Determine the (X, Y) coordinate at the center of the cell enclosing the given text.  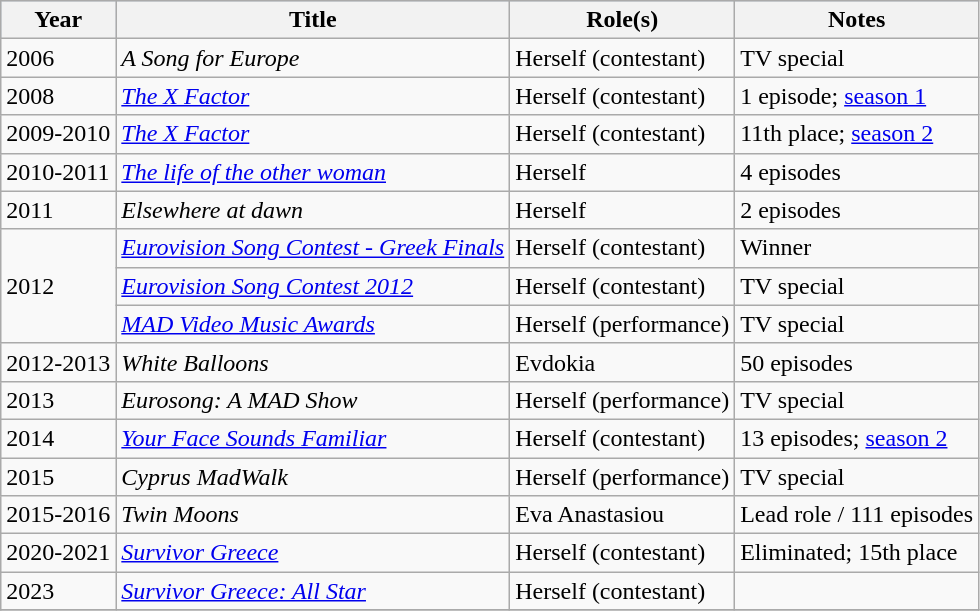
2014 (58, 438)
Cyprus MadWalk (313, 477)
Notes (857, 20)
2006 (58, 58)
2020-2021 (58, 553)
Elsewhere at dawn (313, 210)
2009-2010 (58, 134)
2012 (58, 286)
Role(s) (622, 20)
Eurovision Song Contest 2012 (313, 286)
Year (58, 20)
2013 (58, 400)
Eva Anastasiou (622, 515)
1 episode; season 1 (857, 96)
Survivor Greece (313, 553)
MAD Video Music Awards (313, 324)
50 episodes (857, 362)
The life of the other woman (313, 172)
2 episodes (857, 210)
2015-2016 (58, 515)
Eurosong: A MAD Show (313, 400)
13 episodes; season 2 (857, 438)
2015 (58, 477)
2010-2011 (58, 172)
Survivor Greece: All Star (313, 591)
Twin Moons (313, 515)
Lead role / 111 episodes (857, 515)
2008 (58, 96)
2023 (58, 591)
2012-2013 (58, 362)
Evdokia (622, 362)
Your Face Sounds Familiar (313, 438)
Eliminated; 15th place (857, 553)
Winner (857, 248)
11th place; season 2 (857, 134)
Eurovision Song Contest - Greek Finals (313, 248)
White Balloons (313, 362)
2011 (58, 210)
4 episodes (857, 172)
Title (313, 20)
A Song for Europe (313, 58)
